Locate the cell with the specified text and output its [x, y] center coordinate. 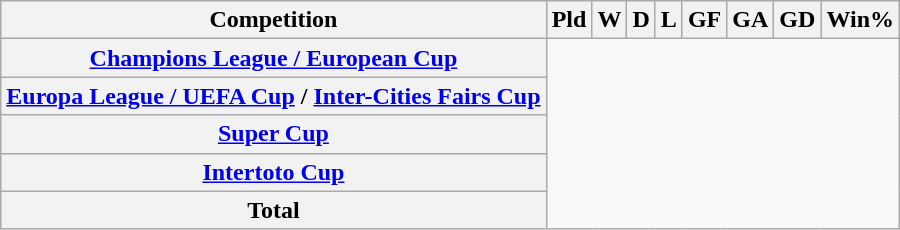
GD [798, 20]
GA [750, 20]
Intertoto Cup [274, 172]
Champions League / European Cup [274, 58]
GF [704, 20]
Pld [569, 20]
D [641, 20]
Europa League / UEFA Cup / Inter-Cities Fairs Cup [274, 96]
L [668, 20]
W [610, 20]
Total [274, 210]
Win% [860, 20]
Super Cup [274, 134]
Competition [274, 20]
